Find where the given text appears and provide that cell's center as [x, y] coordinate. 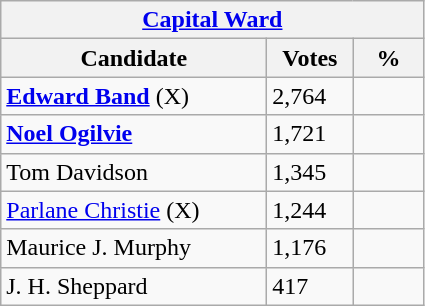
2,764 [310, 96]
1,721 [310, 134]
1,244 [310, 210]
Noel Ogilvie [134, 134]
Tom Davidson [134, 172]
Candidate [134, 58]
Capital Ward [212, 20]
J. H. Sheppard [134, 286]
Parlane Christie (X) [134, 210]
Maurice J. Murphy [134, 248]
Edward Band (X) [134, 96]
Votes [310, 58]
1,345 [310, 172]
% [388, 58]
417 [310, 286]
1,176 [310, 248]
